Capture the cell that displays the provided text and extract its (X, Y) central coordinate. 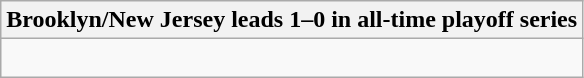
Brooklyn/New Jersey leads 1–0 in all-time playoff series (292, 20)
